Search for the cell housing the specified text and yield its (x, y) center coordinate. 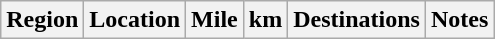
Notes (459, 20)
km (265, 20)
Destinations (357, 20)
Mile (215, 20)
Region (42, 20)
Location (135, 20)
